Extract the (X, Y) coordinate from the center of the cell holding the provided text.  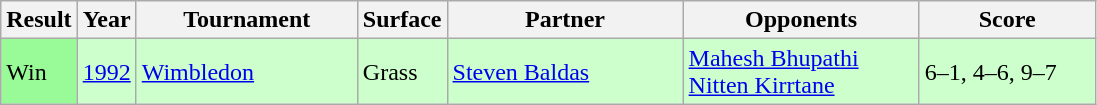
Opponents (801, 20)
Result (39, 20)
Grass (402, 72)
Partner (565, 20)
Surface (402, 20)
Year (106, 20)
Score (1007, 20)
6–1, 4–6, 9–7 (1007, 72)
Mahesh Bhupathi Nitten Kirrtane (801, 72)
Tournament (246, 20)
1992 (106, 72)
Wimbledon (246, 72)
Win (39, 72)
Steven Baldas (565, 72)
